Detect which cell encompasses the target text, then output its [X, Y] center coordinate. 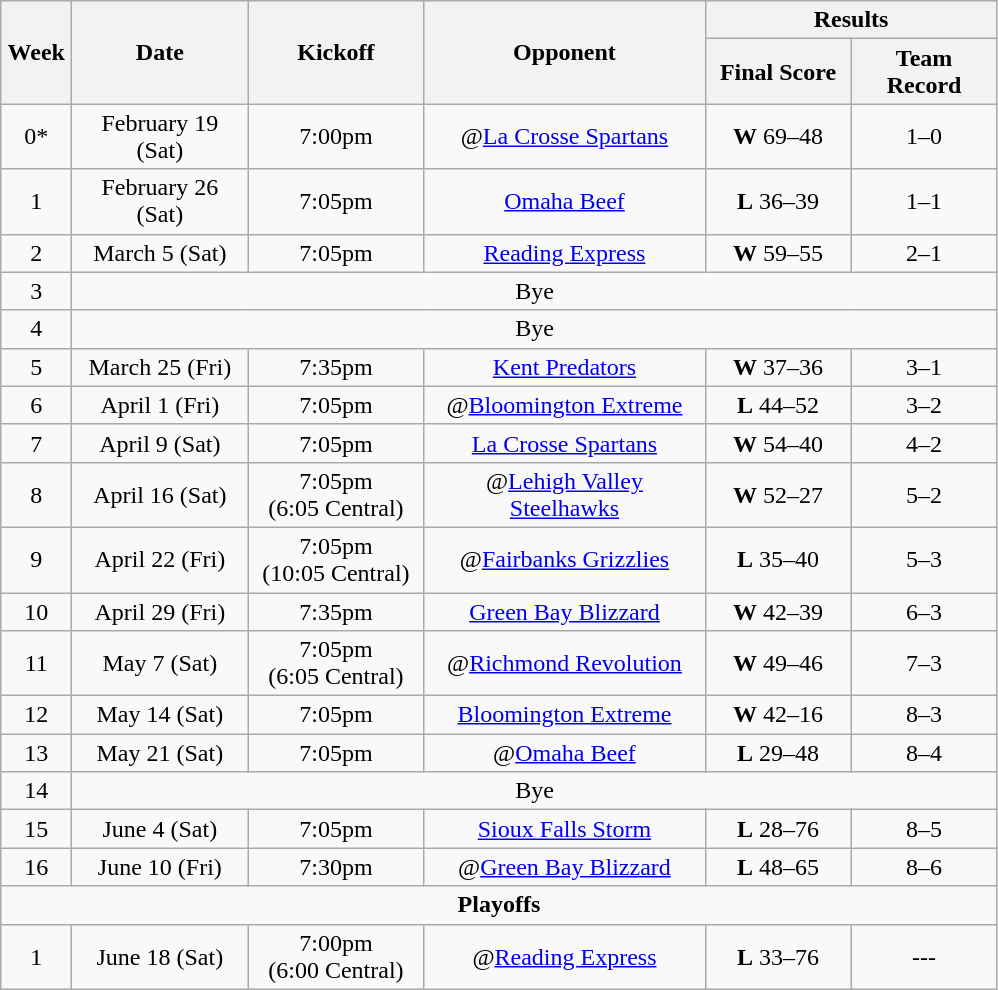
5–2 [924, 494]
Date [160, 52]
Playoffs [499, 905]
La Crosse Spartans [564, 443]
3–1 [924, 367]
L 44–52 [778, 405]
L 28–76 [778, 829]
W 69–48 [778, 136]
May 7 (Sat) [160, 664]
@Omaha Beef [564, 753]
W 49–46 [778, 664]
W 42–16 [778, 715]
8–4 [924, 753]
@Green Bay Blizzard [564, 867]
February 26 (Sat) [160, 202]
Results [851, 20]
4–2 [924, 443]
13 [36, 753]
5–3 [924, 560]
L 48–65 [778, 867]
8–5 [924, 829]
Bloomington Extreme [564, 715]
Sioux Falls Storm [564, 829]
14 [36, 791]
W 37–36 [778, 367]
June 18 (Sat) [160, 956]
March 5 (Sat) [160, 253]
7:30pm [336, 867]
7:00pm [336, 136]
2 [36, 253]
@Bloomington Extreme [564, 405]
@Fairbanks Grizzlies [564, 560]
@Lehigh Valley Steelhawks [564, 494]
Kickoff [336, 52]
May 21 (Sat) [160, 753]
0* [36, 136]
7:00pm(6:00 Central) [336, 956]
Team Record [924, 72]
12 [36, 715]
7:05pm(10:05 Central) [336, 560]
W 54–40 [778, 443]
10 [36, 611]
9 [36, 560]
2–1 [924, 253]
Opponent [564, 52]
3–2 [924, 405]
6 [36, 405]
@La Crosse Spartans [564, 136]
April 29 (Fri) [160, 611]
Omaha Beef [564, 202]
L 35–40 [778, 560]
May 14 (Sat) [160, 715]
11 [36, 664]
Kent Predators [564, 367]
L 36–39 [778, 202]
Week [36, 52]
Reading Express [564, 253]
15 [36, 829]
Green Bay Blizzard [564, 611]
@Richmond Revolution [564, 664]
6–3 [924, 611]
3 [36, 291]
7 [36, 443]
April 1 (Fri) [160, 405]
June 10 (Fri) [160, 867]
W 52–27 [778, 494]
L 33–76 [778, 956]
W 59–55 [778, 253]
8 [36, 494]
1–0 [924, 136]
February 19 (Sat) [160, 136]
@Reading Express [564, 956]
L 29–48 [778, 753]
W 42–39 [778, 611]
--- [924, 956]
4 [36, 329]
June 4 (Sat) [160, 829]
1–1 [924, 202]
8–3 [924, 715]
March 25 (Fri) [160, 367]
8–6 [924, 867]
16 [36, 867]
Final Score [778, 72]
April 9 (Sat) [160, 443]
April 16 (Sat) [160, 494]
7–3 [924, 664]
April 22 (Fri) [160, 560]
5 [36, 367]
